Determine the (x, y) coordinate at the center of the cell enclosing the given text.  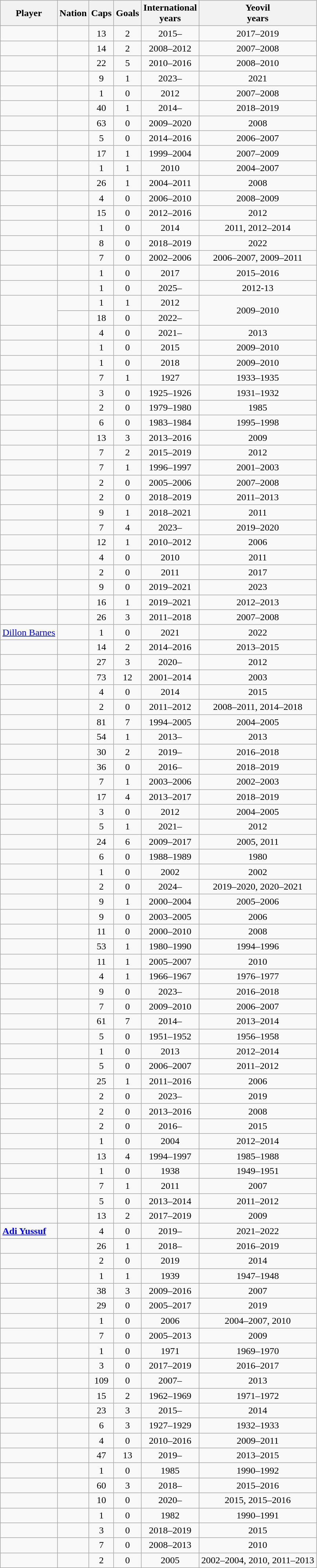
30 (101, 752)
2024– (170, 886)
2005 (170, 1560)
2001–2003 (258, 468)
2008–2010 (258, 63)
18 (101, 318)
2013– (170, 737)
2003–2005 (170, 917)
2008–2009 (258, 198)
2009–2011 (258, 1441)
2005–2017 (170, 1306)
2015, 2015–2016 (258, 1500)
1996–1997 (170, 468)
2007–2009 (258, 153)
1949–1951 (258, 1171)
2013–2017 (170, 797)
1980–1990 (170, 947)
2002–2006 (170, 258)
40 (101, 108)
1939 (170, 1276)
1933–1935 (258, 378)
1994–1996 (258, 947)
2011–2016 (170, 1081)
2019–2020 (258, 527)
22 (101, 63)
1927 (170, 378)
16 (101, 602)
54 (101, 737)
2009–2017 (170, 842)
23 (101, 1411)
2001–2014 (170, 677)
1976–1977 (258, 977)
29 (101, 1306)
1985–1988 (258, 1156)
2010–2012 (170, 542)
Player (29, 13)
2011–2013 (258, 497)
2002–2004, 2010, 2011–2013 (258, 1560)
63 (101, 123)
2005, 2011 (258, 842)
2003 (258, 677)
81 (101, 722)
2004 (170, 1141)
2009–2020 (170, 123)
1971–1972 (258, 1396)
2005–2013 (170, 1336)
2007– (170, 1380)
1932–1933 (258, 1426)
1951–1952 (170, 1036)
2012–2016 (170, 213)
1994–2005 (170, 722)
1980 (258, 857)
2011–2018 (170, 617)
Caps (101, 13)
Dillon Barnes (29, 632)
53 (101, 947)
109 (101, 1380)
1962–1969 (170, 1396)
2000–2004 (170, 901)
38 (101, 1291)
Adi Yussuf (29, 1231)
2018 (170, 363)
1927–1929 (170, 1426)
47 (101, 1456)
1969–1970 (258, 1351)
2006–2010 (170, 198)
25 (101, 1081)
61 (101, 1021)
2000–2010 (170, 932)
1983–1984 (170, 422)
2004–2007 (258, 168)
1979–1980 (170, 407)
73 (101, 677)
2016–2017 (258, 1365)
2002–2003 (258, 782)
2022– (170, 318)
2012–2013 (258, 602)
1971 (170, 1351)
2019–2020, 2020–2021 (258, 886)
1982 (170, 1515)
2005–2007 (170, 962)
2004–2011 (170, 183)
2008–2011, 2014–2018 (258, 707)
1990–1992 (258, 1470)
2006–2007, 2009–2011 (258, 258)
2025– (170, 288)
1988–1989 (170, 857)
60 (101, 1485)
2016–2019 (258, 1246)
1931–1932 (258, 392)
Internationalyears (170, 13)
Yeovilyears (258, 13)
24 (101, 842)
Nation (73, 13)
2003–2006 (170, 782)
2021–2022 (258, 1231)
1947–1948 (258, 1276)
1999–2004 (170, 153)
2009–2016 (170, 1291)
1925–1926 (170, 392)
36 (101, 767)
2012-13 (258, 288)
Goals (127, 13)
27 (101, 662)
1938 (170, 1171)
2008–2013 (170, 1545)
8 (101, 243)
1995–1998 (258, 422)
2011, 2012–2014 (258, 228)
10 (101, 1500)
2018–2021 (170, 512)
1956–1958 (258, 1036)
2023 (258, 587)
1994–1997 (170, 1156)
1990–1991 (258, 1515)
2004–2007, 2010 (258, 1321)
2008–2012 (170, 48)
2015–2019 (170, 453)
1966–1967 (170, 977)
